Determine the (X, Y) coordinate at the center of the cell enclosing the given text.  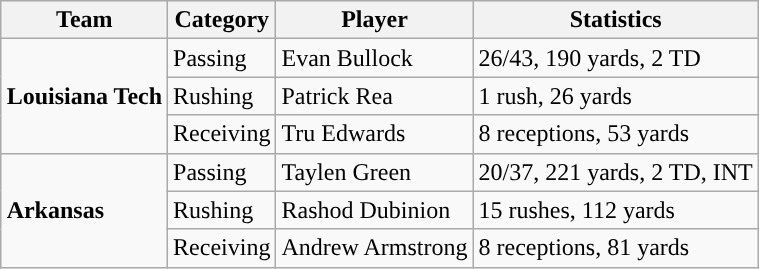
Louisiana Tech (84, 96)
Team (84, 20)
15 rushes, 112 yards (616, 210)
8 receptions, 81 yards (616, 248)
Category (222, 20)
Evan Bullock (374, 58)
8 receptions, 53 yards (616, 134)
Andrew Armstrong (374, 248)
Player (374, 20)
26/43, 190 yards, 2 TD (616, 58)
Patrick Rea (374, 96)
20/37, 221 yards, 2 TD, INT (616, 172)
Statistics (616, 20)
Tru Edwards (374, 134)
1 rush, 26 yards (616, 96)
Rashod Dubinion (374, 210)
Arkansas (84, 210)
Taylen Green (374, 172)
